Output the (X, Y) coordinate of the center of the cell containing the given text.  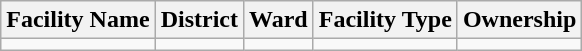
Ward (278, 20)
Facility Name (78, 20)
Facility Type (385, 20)
District (199, 20)
Ownership (519, 20)
